Locate the cell with the specified text and output its [X, Y] center coordinate. 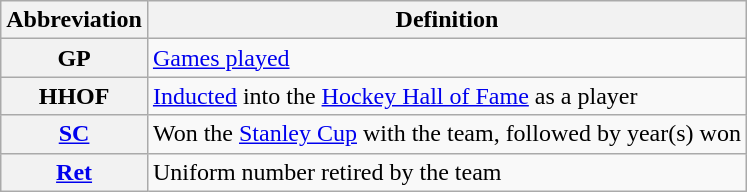
Games played [446, 58]
GP [74, 58]
Abbreviation [74, 20]
Definition [446, 20]
Uniform number retired by the team [446, 172]
Won the Stanley Cup with the team, followed by year(s) won [446, 134]
Ret [74, 172]
SC [74, 134]
HHOF [74, 96]
Inducted into the Hockey Hall of Fame as a player [446, 96]
